Capture the cell that displays the provided text and extract its [X, Y] central coordinate. 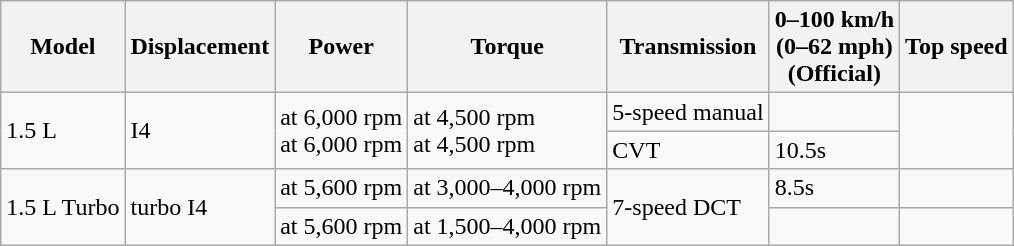
Torque [508, 47]
Displacement [200, 47]
at 3,000–4,000 rpm [508, 188]
0–100 km/h(0–62 mph)(Official) [834, 47]
Power [342, 47]
5-speed manual [688, 112]
8.5s [834, 188]
Top speed [957, 47]
I4 [200, 131]
at 6,000 rpm at 6,000 rpm [342, 131]
Model [63, 47]
1.5 L Turbo [63, 207]
turbo I4 [200, 207]
at 1,500–4,000 rpm [508, 226]
1.5 L [63, 131]
7-speed DCT [688, 207]
Transmission [688, 47]
at 4,500 rpm at 4,500 rpm [508, 131]
10.5s [834, 150]
CVT [688, 150]
